Output the [x, y] coordinate of the center of the cell containing the given text.  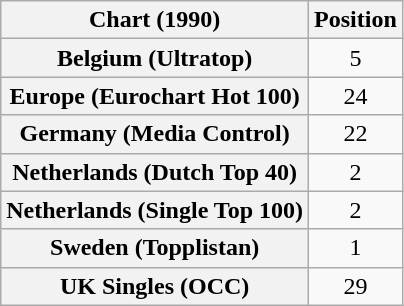
UK Singles (OCC) [155, 286]
24 [356, 96]
Netherlands (Single Top 100) [155, 210]
Sweden (Topplistan) [155, 248]
22 [356, 134]
29 [356, 286]
Netherlands (Dutch Top 40) [155, 172]
5 [356, 58]
Europe (Eurochart Hot 100) [155, 96]
Germany (Media Control) [155, 134]
Belgium (Ultratop) [155, 58]
Position [356, 20]
1 [356, 248]
Chart (1990) [155, 20]
